Capture the cell that displays the provided text and extract its [X, Y] central coordinate. 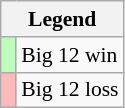
Big 12 win [70, 55]
Legend [62, 19]
Big 12 loss [70, 90]
